Output the (x, y) coordinate of the center of the cell containing the given text.  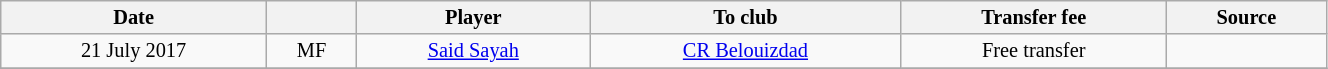
Player (474, 17)
To club (746, 17)
Transfer fee (1034, 17)
Source (1246, 17)
21 July 2017 (134, 51)
Free transfer (1034, 51)
Date (134, 17)
CR Belouizdad (746, 51)
Said Sayah (474, 51)
MF (311, 51)
